Determine the [X, Y] coordinate at the center of the cell enclosing the given text.  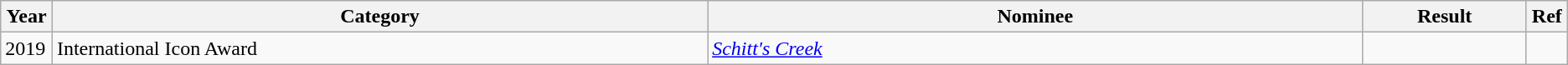
Year [27, 17]
International Icon Award [379, 48]
Schitt's Creek [1035, 48]
Category [379, 17]
2019 [27, 48]
Ref [1546, 17]
Nominee [1035, 17]
Result [1445, 17]
